Locate the cell with the specified text and output its [X, Y] center coordinate. 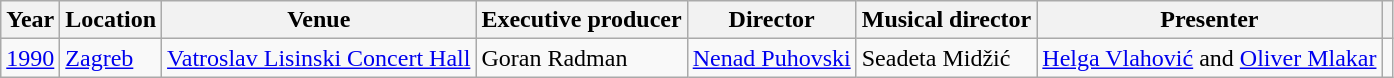
Goran Radman [582, 58]
Helga Vlahović and Oliver Mlakar [1210, 58]
Musical director [946, 20]
Director [772, 20]
Location [111, 20]
Executive producer [582, 20]
Presenter [1210, 20]
Seadeta Midžić [946, 58]
Nenad Puhovski [772, 58]
Vatroslav Lisinski Concert Hall [319, 58]
Year [30, 20]
Venue [319, 20]
Zagreb [111, 58]
1990 [30, 58]
